Pinpoint the cell where the given text exists, returning its (x, y) midpoint coordinate. 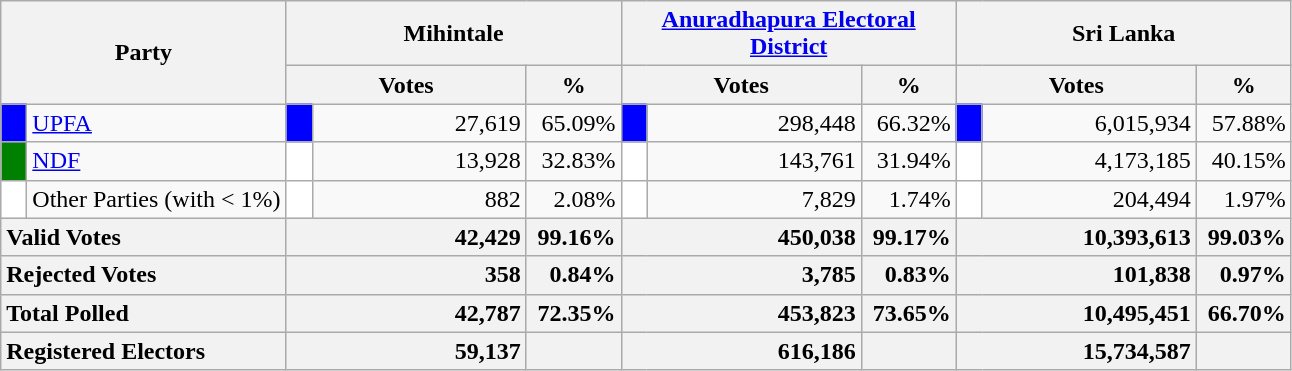
Anuradhapura Electoral District (788, 34)
1.74% (908, 199)
66.32% (908, 123)
31.94% (908, 161)
15,734,587 (1076, 351)
3,785 (741, 275)
0.84% (574, 275)
0.83% (908, 275)
Total Polled (144, 313)
42,429 (406, 237)
2.08% (574, 199)
101,838 (1076, 275)
72.35% (574, 313)
99.17% (908, 237)
13,928 (419, 161)
NDF (156, 161)
73.65% (908, 313)
143,761 (754, 161)
7,829 (754, 199)
882 (419, 199)
42,787 (406, 313)
10,495,451 (1076, 313)
6,015,934 (1089, 123)
204,494 (1089, 199)
59,137 (406, 351)
450,038 (741, 237)
40.15% (1244, 161)
Other Parties (with < 1%) (156, 199)
Rejected Votes (144, 275)
1.97% (1244, 199)
Valid Votes (144, 237)
453,823 (741, 313)
UPFA (156, 123)
4,173,185 (1089, 161)
66.70% (1244, 313)
298,448 (754, 123)
0.97% (1244, 275)
65.09% (574, 123)
57.88% (1244, 123)
358 (406, 275)
Sri Lanka (1124, 34)
27,619 (419, 123)
Registered Electors (144, 351)
32.83% (574, 161)
99.16% (574, 237)
Mihintale (454, 34)
Party (144, 52)
99.03% (1244, 237)
10,393,613 (1076, 237)
616,186 (741, 351)
